Determine the [x, y] coordinate at the center of the cell enclosing the given text.  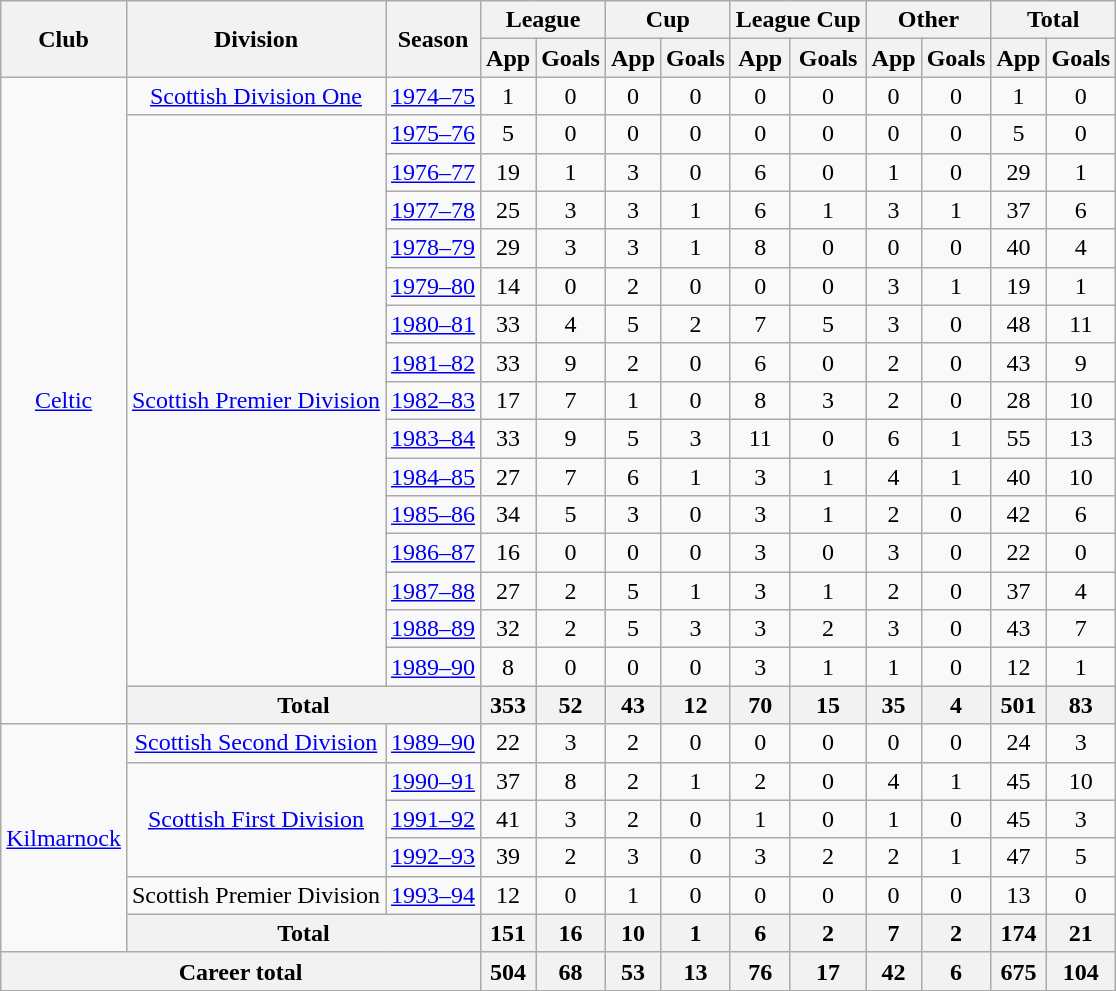
Other [928, 20]
1983–84 [434, 438]
70 [760, 705]
1981–82 [434, 362]
League Cup [798, 20]
41 [508, 819]
501 [1018, 705]
1992–93 [434, 857]
1979–80 [434, 286]
353 [508, 705]
47 [1018, 857]
83 [1081, 705]
Division [256, 39]
Season [434, 39]
Cup [668, 20]
48 [1018, 324]
1980–81 [434, 324]
1988–89 [434, 629]
15 [828, 705]
1990–91 [434, 781]
104 [1081, 971]
1974–75 [434, 96]
14 [508, 286]
21 [1081, 933]
Scottish First Division [256, 819]
53 [632, 971]
Club [64, 39]
1986–87 [434, 553]
1982–83 [434, 400]
Scottish Second Division [256, 743]
34 [508, 515]
1976–77 [434, 172]
Scottish Division One [256, 96]
Kilmarnock [64, 838]
Career total [241, 971]
1977–78 [434, 210]
35 [894, 705]
32 [508, 629]
1985–86 [434, 515]
1991–92 [434, 819]
League [544, 20]
Celtic [64, 400]
174 [1018, 933]
76 [760, 971]
1975–76 [434, 134]
52 [571, 705]
1987–88 [434, 591]
675 [1018, 971]
68 [571, 971]
25 [508, 210]
151 [508, 933]
55 [1018, 438]
504 [508, 971]
1993–94 [434, 895]
28 [1018, 400]
1978–79 [434, 248]
24 [1018, 743]
39 [508, 857]
1984–85 [434, 477]
